Find where the given text appears and provide that cell's center as [X, Y] coordinate. 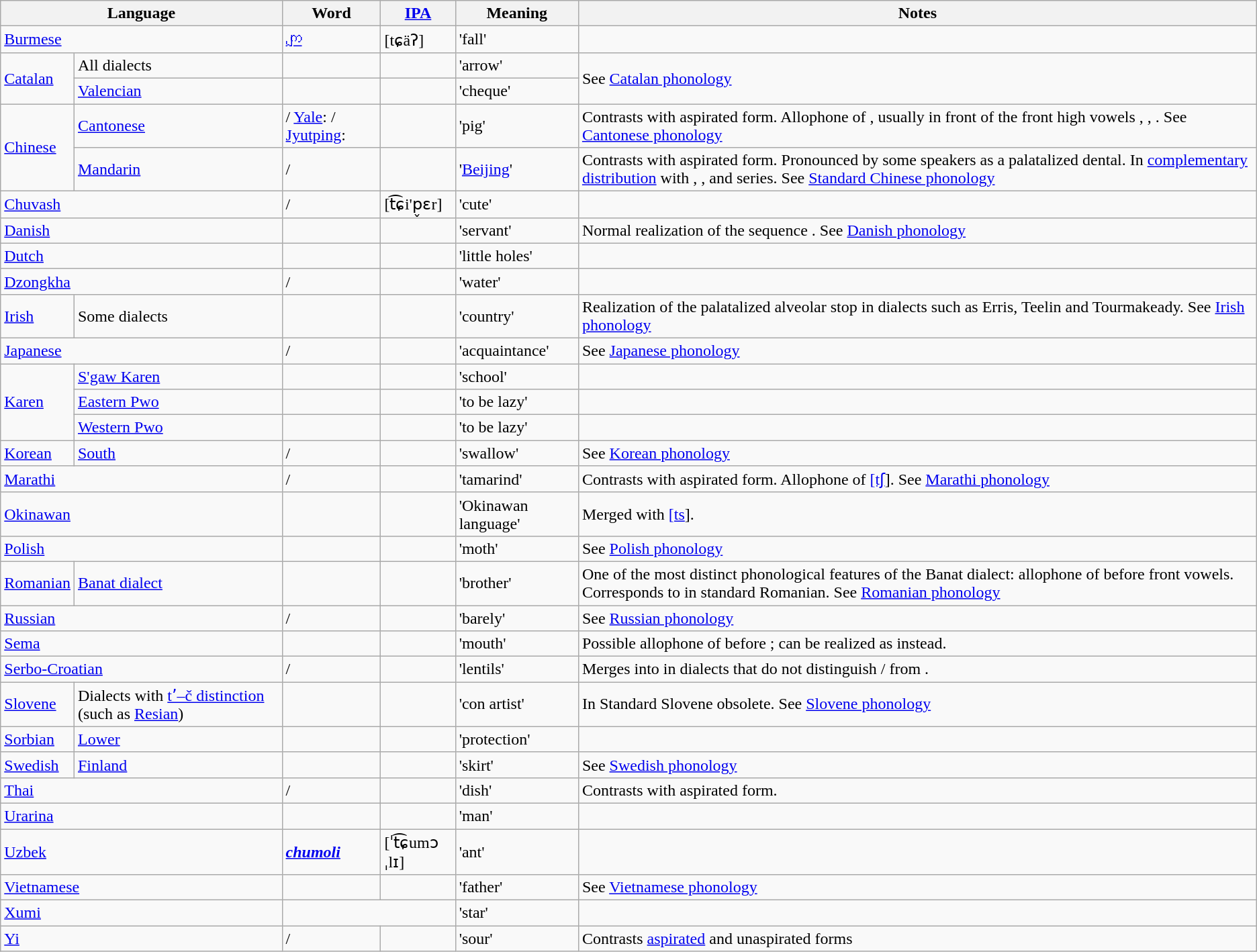
'swallow' [517, 453]
Karen [38, 402]
Swedish [38, 765]
[t͡ɕi'p̬ɛr] [418, 205]
Polish [141, 549]
'lentils' [517, 669]
'cute' [517, 205]
'man' [517, 816]
'dish' [517, 790]
Serbo-Croatian [141, 669]
'father' [517, 888]
Dzongkha [141, 281]
Okinawan [141, 514]
Marathi [141, 479]
'protection' [517, 739]
Romanian [38, 583]
Dialects with tʼ–č distinction (such as Resian) [178, 705]
Valencian [178, 91]
S'gaw Karen [178, 377]
Xumi [141, 913]
chumoli [332, 851]
Sorbian [38, 739]
All dialects [178, 65]
Merges into in dialects that do not distinguish / from . [917, 669]
Merged with [ts]. [917, 514]
See Russian phonology [917, 618]
'water' [517, 281]
'cheque' [517, 91]
Korean [38, 453]
'school' [517, 377]
Contrasts with aspirated form. Allophone of , usually in front of the front high vowels , , . See Cantonese phonology [917, 125]
See Polish phonology [917, 549]
'servant' [517, 230]
Chinese [38, 147]
Uzbek [141, 851]
Slovene [38, 705]
'tamarind' [517, 479]
Some dialects [178, 316]
Contrasts aspirated and unaspirated forms [917, 939]
'skirt' [517, 765]
Notes [917, 13]
'mouth' [517, 644]
'pig' [517, 125]
Sema [141, 644]
See Swedish phonology [917, 765]
Possible allophone of before ; can be realized as instead. [917, 644]
Yi [141, 939]
Japanese [141, 350]
'Beijing' [517, 169]
'star' [517, 913]
'con artist' [517, 705]
Danish [141, 230]
In Standard Slovene obsolete. See Slovene phonology [917, 705]
Language [141, 13]
Word [332, 13]
Eastern Pwo [178, 402]
'barely' [517, 618]
Lower [178, 739]
'brother' [517, 583]
Urarina [141, 816]
'little holes' [517, 256]
Mandarin [178, 169]
Finland [178, 765]
Contrasts with aspirated form. Allophone of [tʃ]. See Marathi phonology [917, 479]
Meaning [517, 13]
Thai [141, 790]
ကျ [332, 40]
[ˈt͡ɕumɔˌlɪ] [418, 851]
'sour' [517, 939]
Cantonese [178, 125]
See Korean phonology [917, 453]
See Vietnamese phonology [917, 888]
'moth' [517, 549]
[tɕäʔ] [418, 40]
Banat dialect [178, 583]
Chuvash [141, 205]
/ Yale: / Jyutping: [332, 125]
Normal realization of the sequence . See Danish phonology [917, 230]
IPA [418, 13]
Irish [38, 316]
Russian [141, 618]
Burmese [141, 40]
Vietnamese [141, 888]
'fall' [517, 40]
Realization of the palatalized alveolar stop in dialects such as Erris, Teelin and Tourmakeady. See Irish phonology [917, 316]
'acquaintance' [517, 350]
'country' [517, 316]
Dutch [141, 256]
'ant' [517, 851]
South [178, 453]
See Japanese phonology [917, 350]
Catalan [38, 78]
Western Pwo [178, 428]
Contrasts with aspirated form. [917, 790]
'arrow' [517, 65]
'Okinawan language' [517, 514]
See Catalan phonology [917, 78]
